For the text-containing cell, return its midpoint in (x, y) coordinate format. 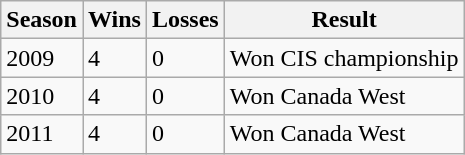
Losses (185, 20)
Season (42, 20)
2009 (42, 58)
2011 (42, 134)
2010 (42, 96)
Won CIS championship (344, 58)
Result (344, 20)
Wins (114, 20)
